Return [x, y] of the center of cell containing provided text 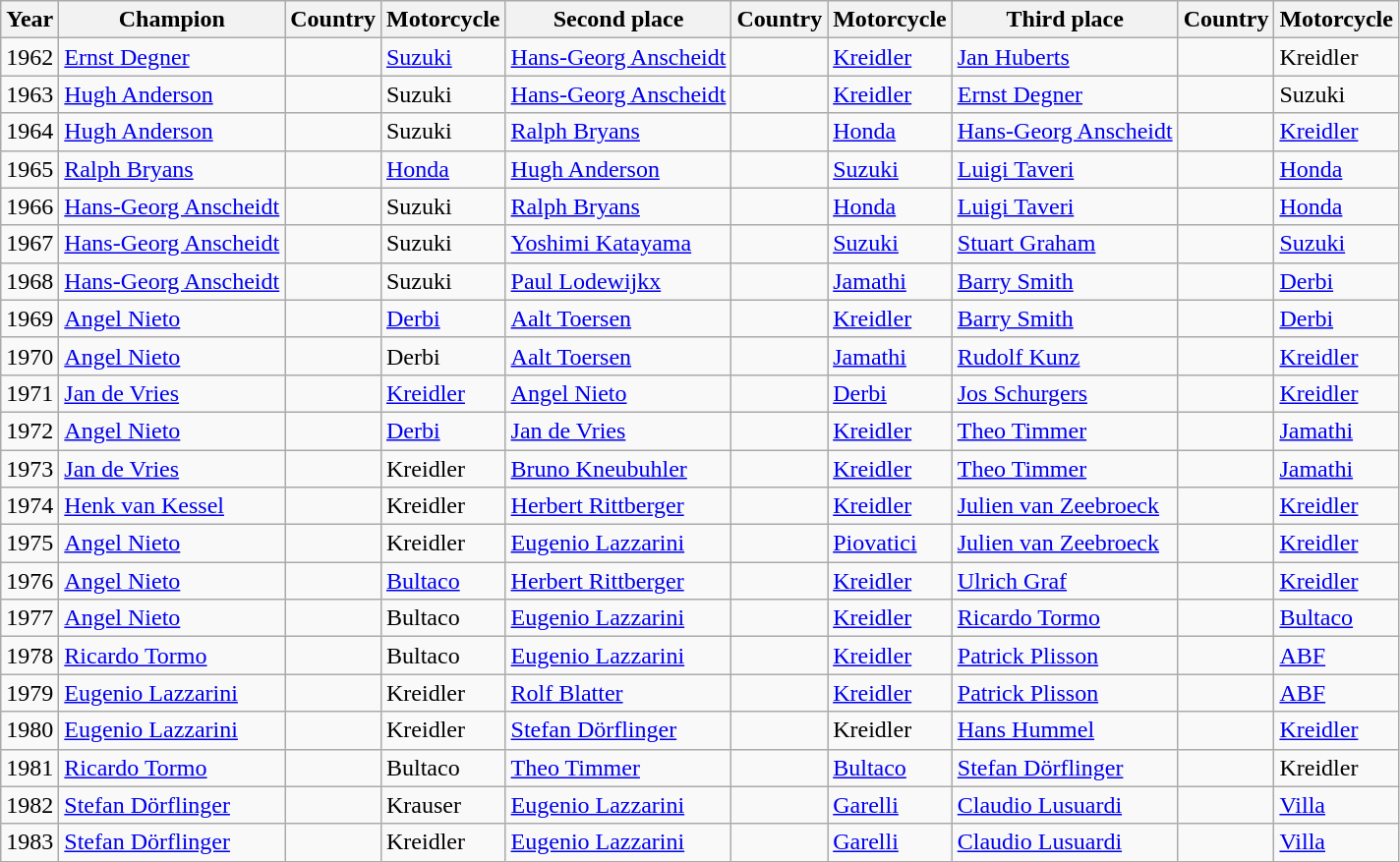
1971 [29, 393]
Second place [618, 20]
1962 [29, 57]
Jos Schurgers [1065, 393]
Ulrich Graf [1065, 581]
Paul Lodewijkx [618, 281]
1965 [29, 169]
1980 [29, 730]
Champion [172, 20]
1979 [29, 693]
Piovatici [891, 544]
1966 [29, 206]
Rolf Blatter [618, 693]
Krauser [442, 805]
1975 [29, 544]
1964 [29, 132]
1977 [29, 618]
Henk van Kessel [172, 506]
1974 [29, 506]
Jan Huberts [1065, 57]
Yoshimi Katayama [618, 244]
1967 [29, 244]
1982 [29, 805]
Stuart Graham [1065, 244]
Rudolf Kunz [1065, 356]
1972 [29, 431]
1983 [29, 842]
1973 [29, 469]
1976 [29, 581]
1981 [29, 768]
Third place [1065, 20]
1978 [29, 656]
Bruno Kneubuhler [618, 469]
Year [29, 20]
Hans Hummel [1065, 730]
1968 [29, 281]
1970 [29, 356]
1969 [29, 318]
1963 [29, 94]
